Return the (x, y) coordinate for the center point of the cell that contains the specified text.  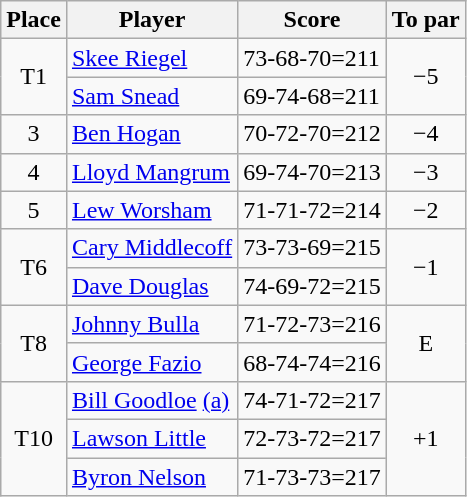
71-72-73=216 (312, 324)
3 (34, 134)
Lew Worsham (152, 210)
Ben Hogan (152, 134)
Player (152, 20)
E (426, 343)
Place (34, 20)
73-73-69=215 (312, 248)
−2 (426, 210)
T1 (34, 77)
−5 (426, 77)
Byron Nelson (152, 477)
Lawson Little (152, 438)
69-74-68=211 (312, 96)
T6 (34, 267)
4 (34, 172)
71-73-73=217 (312, 477)
−3 (426, 172)
T10 (34, 438)
Johnny Bulla (152, 324)
72-73-72=217 (312, 438)
70-72-70=212 (312, 134)
5 (34, 210)
Lloyd Mangrum (152, 172)
Score (312, 20)
+1 (426, 438)
Dave Douglas (152, 286)
71-71-72=214 (312, 210)
To par (426, 20)
68-74-74=216 (312, 362)
Bill Goodloe (a) (152, 400)
George Fazio (152, 362)
−1 (426, 267)
Cary Middlecoff (152, 248)
−4 (426, 134)
74-71-72=217 (312, 400)
Skee Riegel (152, 58)
74-69-72=215 (312, 286)
T8 (34, 343)
73-68-70=211 (312, 58)
Sam Snead (152, 96)
69-74-70=213 (312, 172)
